Find where the given text appears and provide that cell's center as [X, Y] coordinate. 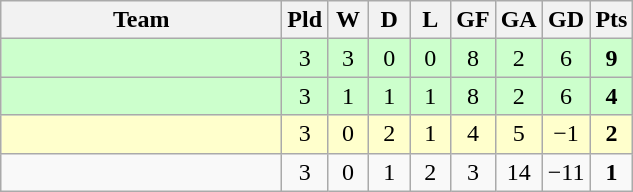
Pts [612, 20]
5 [518, 134]
L [430, 20]
D [390, 20]
Pld [305, 20]
W [348, 20]
Team [142, 20]
−1 [566, 134]
−11 [566, 172]
9 [612, 58]
GD [566, 20]
GF [473, 20]
14 [518, 172]
GA [518, 20]
